Search for the cell housing the specified text and yield its [x, y] center coordinate. 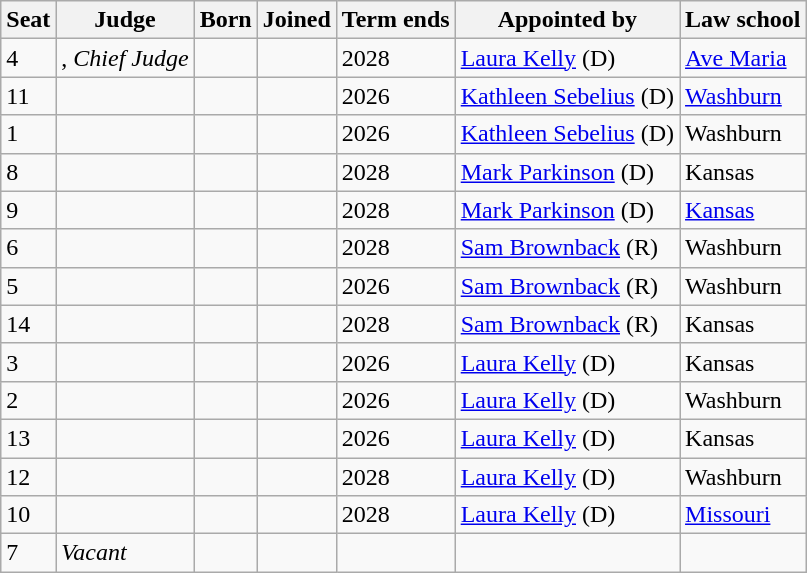
Appointed by [567, 20]
3 [28, 362]
Missouri [743, 515]
Born [226, 20]
Term ends [396, 20]
Ave Maria [743, 58]
4 [28, 58]
11 [28, 96]
, Chief Judge [125, 58]
8 [28, 172]
14 [28, 324]
13 [28, 438]
2 [28, 400]
5 [28, 286]
1 [28, 134]
Seat [28, 20]
Joined [296, 20]
12 [28, 477]
9 [28, 210]
Law school [743, 20]
6 [28, 248]
Vacant [125, 553]
Judge [125, 20]
10 [28, 515]
7 [28, 553]
